Return [x, y] of the center of cell containing provided text 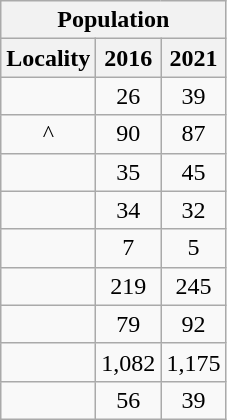
45 [194, 172]
2016 [128, 58]
35 [128, 172]
32 [194, 210]
79 [128, 324]
219 [128, 286]
92 [194, 324]
56 [128, 400]
34 [128, 210]
1,175 [194, 362]
Locality [48, 58]
87 [194, 134]
5 [194, 248]
^ [48, 134]
7 [128, 248]
90 [128, 134]
245 [194, 286]
1,082 [128, 362]
2021 [194, 58]
Population [114, 20]
26 [128, 96]
